Locate the cell with the specified text and output its [X, Y] center coordinate. 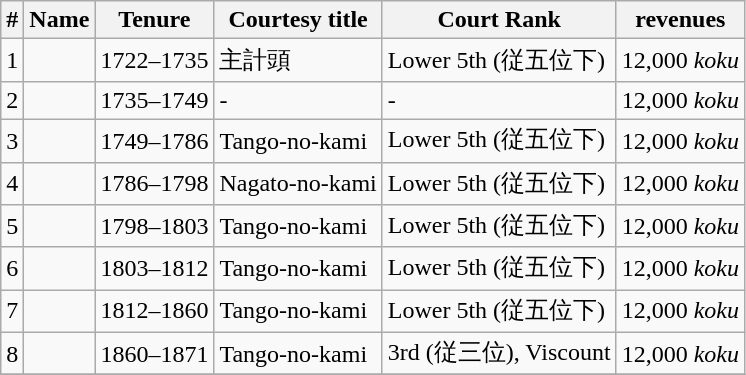
Courtesy title [298, 20]
1 [12, 60]
1860–1871 [154, 354]
3 [12, 140]
revenues [680, 20]
1722–1735 [154, 60]
1749–1786 [154, 140]
1803–1812 [154, 268]
Nagato-no-kami [298, 184]
1798–1803 [154, 226]
# [12, 20]
7 [12, 312]
Tenure [154, 20]
1735–1749 [154, 100]
5 [12, 226]
Name [60, 20]
Court Rank [499, 20]
1786–1798 [154, 184]
主計頭 [298, 60]
8 [12, 354]
2 [12, 100]
1812–1860 [154, 312]
4 [12, 184]
3rd (従三位), Viscount [499, 354]
6 [12, 268]
